Search for the cell housing the specified text and yield its (X, Y) center coordinate. 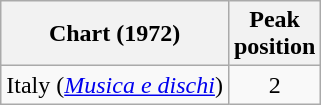
Chart (1972) (115, 34)
Italy (Musica e dischi) (115, 85)
Peakposition (274, 34)
2 (274, 85)
